Scan for the cell matching the given text and deliver its (X, Y) coordinate at center. 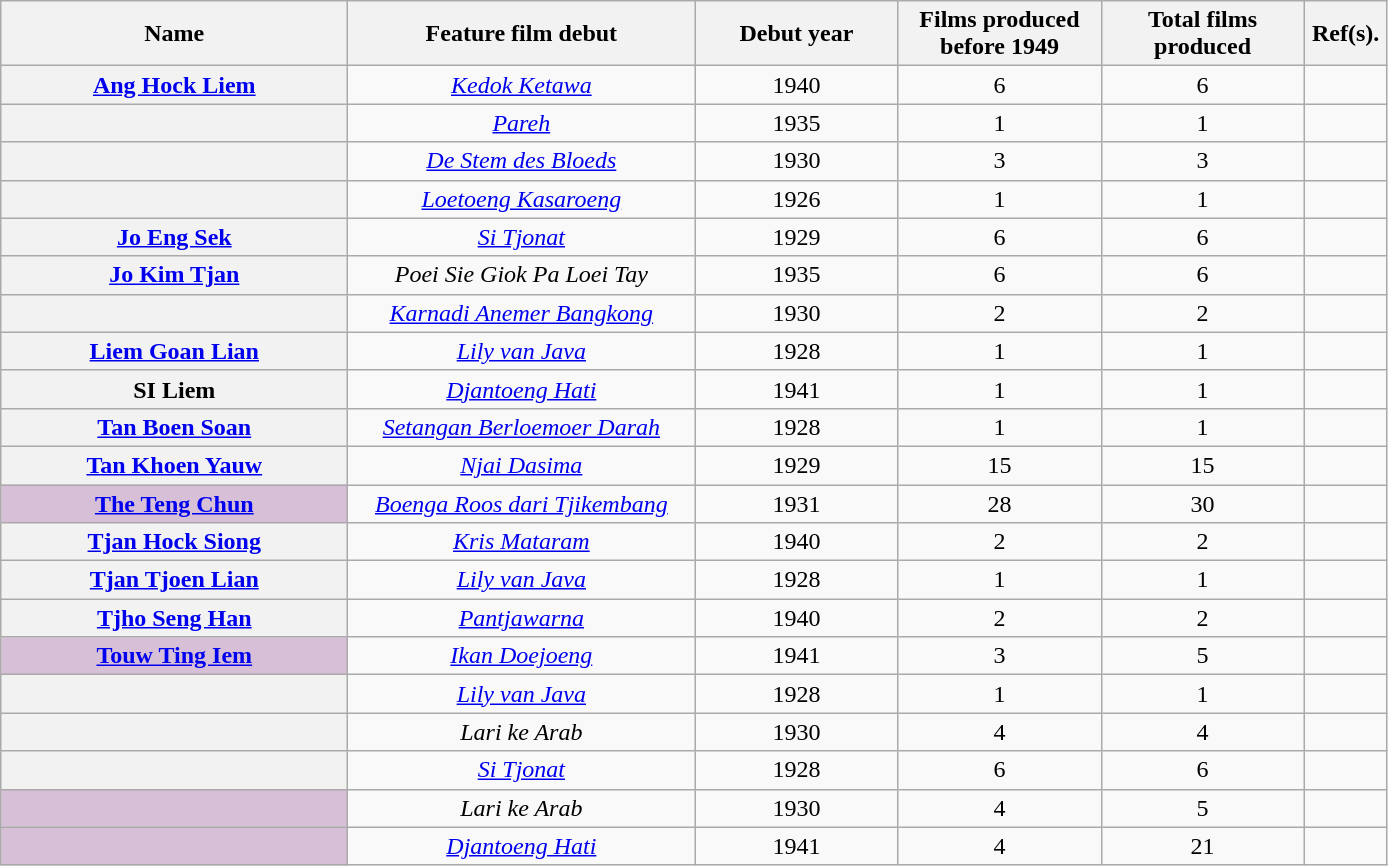
Boenga Roos dari Tjikembang (522, 503)
SI Liem (174, 389)
Tjan Tjoen Lian (174, 580)
Kedok Ketawa (522, 85)
Feature film debut (522, 34)
21 (1202, 846)
Ikan Doejoeng (522, 656)
Total films produced (1202, 34)
Jo Kim Tjan (174, 275)
Liem Goan Lian (174, 351)
Tjho Seng Han (174, 618)
Kris Mataram (522, 542)
Ref(s). (1346, 34)
Jo Eng Sek (174, 237)
Touw Ting Iem (174, 656)
30 (1202, 503)
The Teng Chun (174, 503)
Pareh (522, 123)
1931 (796, 503)
Tan Boen Soan (174, 427)
Poei Sie Giok Pa Loei Tay (522, 275)
Karnadi Anemer Bangkong (522, 313)
Njai Dasima (522, 465)
Loetoeng Kasaroeng (522, 199)
1926 (796, 199)
Tjan Hock Siong (174, 542)
28 (1000, 503)
Name (174, 34)
Ang Hock Liem (174, 85)
Debut year (796, 34)
Tan Khoen Yauw (174, 465)
Pantjawarna (522, 618)
De Stem des Bloeds (522, 161)
Setangan Berloemoer Darah (522, 427)
Films produced before 1949 (1000, 34)
